Determine the [X, Y] coordinate at the center of the cell enclosing the given text.  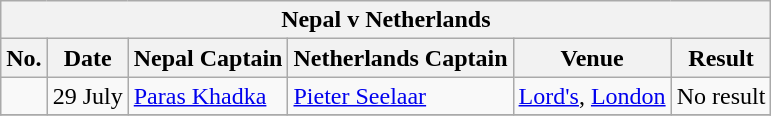
No. [24, 58]
Nepal v Netherlands [386, 20]
Pieter Seelaar [400, 96]
Netherlands Captain [400, 58]
29 July [88, 96]
Venue [592, 58]
Lord's, London [592, 96]
No result [721, 96]
Date [88, 58]
Result [721, 58]
Nepal Captain [208, 58]
Paras Khadka [208, 96]
